Identify which cell holds the provided text, then report its (x, y) central coordinate. 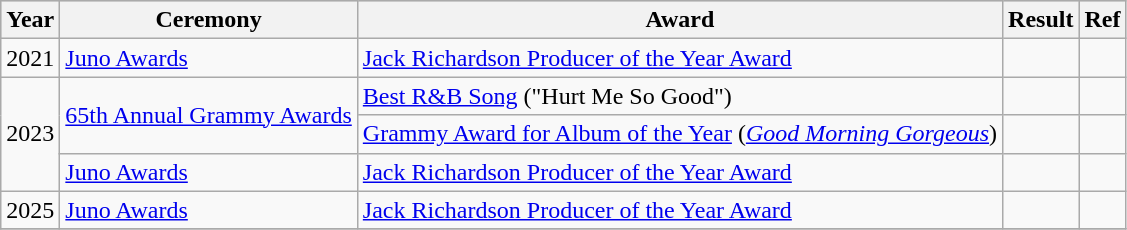
Award (680, 20)
Ref (1102, 20)
Result (1041, 20)
Best R&B Song ("Hurt Me So Good") (680, 96)
Year (30, 20)
Grammy Award for Album of the Year (Good Morning Gorgeous) (680, 134)
65th Annual Grammy Awards (208, 115)
2025 (30, 210)
2021 (30, 58)
2023 (30, 134)
Ceremony (208, 20)
